Provide the (x, y) coordinate of the cell's center where the given text is located.  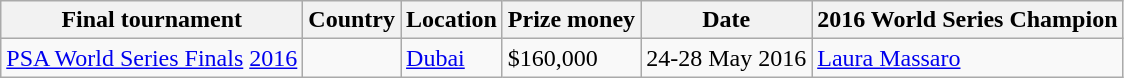
Laura Massaro (968, 58)
$160,000 (571, 58)
2016 World Series Champion (968, 20)
Country (352, 20)
Prize money (571, 20)
Dubai (452, 58)
PSA World Series Finals 2016 (152, 58)
Location (452, 20)
Date (726, 20)
24-28 May 2016 (726, 58)
Final tournament (152, 20)
